Provide the [x, y] coordinate of the cell's center where the given text is located.  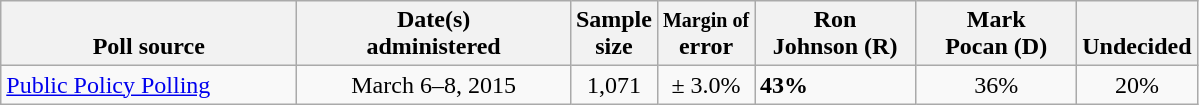
Undecided [1137, 34]
Public Policy Polling [149, 85]
Margin oferror [706, 34]
43% [836, 85]
March 6–8, 2015 [434, 85]
Poll source [149, 34]
± 3.0% [706, 85]
RonJohnson (R) [836, 34]
1,071 [614, 85]
Samplesize [614, 34]
20% [1137, 85]
36% [996, 85]
Date(s)administered [434, 34]
MarkPocan (D) [996, 34]
